Find where the given text appears and provide that cell's center as (X, Y) coordinate. 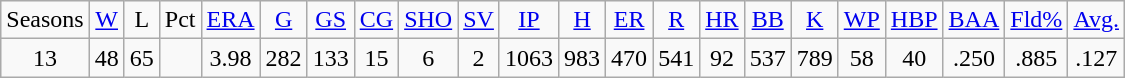
GS (330, 20)
K (814, 20)
537 (768, 58)
6 (428, 58)
HBP (914, 20)
SHO (428, 20)
.127 (1096, 58)
Fld% (1036, 20)
Pct (180, 20)
92 (722, 58)
G (284, 20)
282 (284, 58)
SV (479, 20)
CG (376, 20)
IP (528, 20)
541 (676, 58)
W (106, 20)
58 (862, 58)
BAA (974, 20)
L (142, 20)
40 (914, 58)
3.98 (230, 58)
HR (722, 20)
48 (106, 58)
1063 (528, 58)
BB (768, 20)
ER (630, 20)
789 (814, 58)
983 (582, 58)
2 (479, 58)
65 (142, 58)
.250 (974, 58)
.885 (1036, 58)
ERA (230, 20)
Seasons (45, 20)
470 (630, 58)
H (582, 20)
133 (330, 58)
Avg. (1096, 20)
15 (376, 58)
13 (45, 58)
R (676, 20)
WP (862, 20)
